Find where the given text appears and provide that cell's center as [X, Y] coordinate. 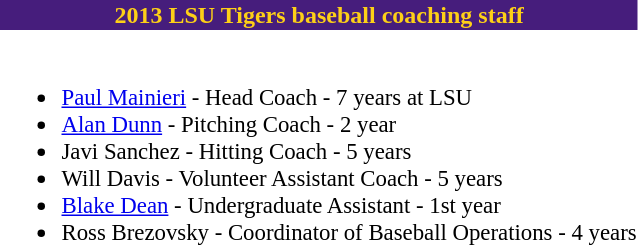
2013 LSU Tigers baseball coaching staff [319, 15]
